Output the [x, y] coordinate of the center of the cell containing the given text.  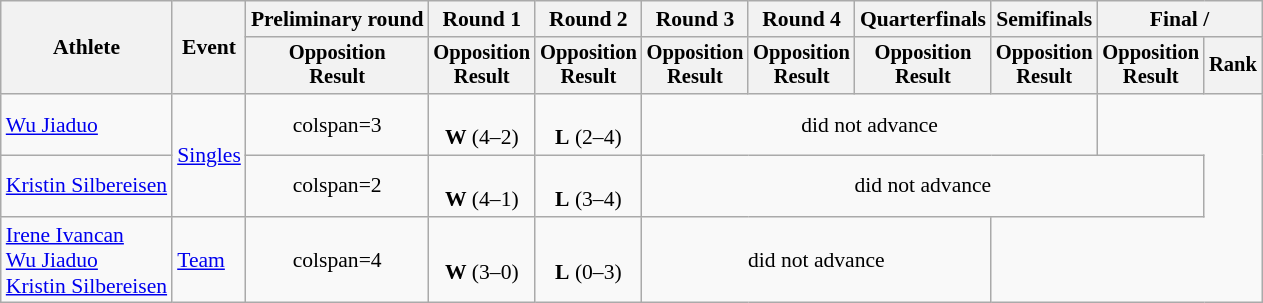
Semifinals [1044, 19]
W (4–1) [482, 186]
L (3–4) [588, 186]
colspan=2 [338, 186]
Kristin Silbereisen [86, 186]
W (4–2) [482, 124]
Round 1 [482, 19]
Round 2 [588, 19]
Singles [209, 155]
colspan=3 [338, 124]
Athlete [86, 48]
L (2–4) [588, 124]
Wu Jiaduo [86, 124]
Quarterfinals [923, 19]
Rank [1233, 66]
Round 4 [802, 19]
Final / [1179, 19]
Event [209, 48]
Round 3 [696, 19]
Preliminary round [338, 19]
